Provide the (x, y) coordinate of the cell's center where the given text is located.  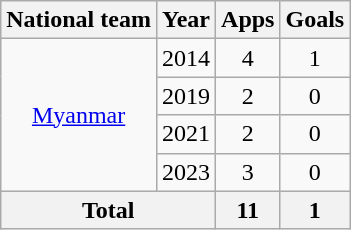
Total (108, 210)
Apps (248, 20)
4 (248, 58)
National team (79, 20)
Goals (315, 20)
2021 (186, 134)
2023 (186, 172)
Year (186, 20)
3 (248, 172)
2014 (186, 58)
Myanmar (79, 115)
11 (248, 210)
2019 (186, 96)
